Locate the cell with the specified text and output its (x, y) center coordinate. 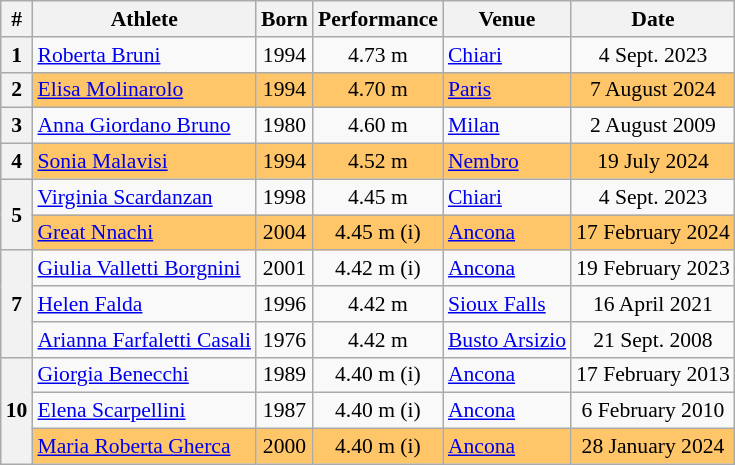
Helen Falda (144, 304)
5 (17, 214)
Venue (507, 19)
Sonia Malavisi (144, 162)
4.73 m (378, 55)
7 August 2024 (653, 90)
1989 (284, 375)
Performance (378, 19)
Giulia Valletti Borgnini (144, 269)
19 February 2023 (653, 269)
Anna Giordano Bruno (144, 126)
4.45 m (378, 197)
Arianna Farfaletti Casali (144, 340)
Elisa Molinarolo (144, 90)
1987 (284, 411)
Roberta Bruni (144, 55)
1976 (284, 340)
Nembro (507, 162)
# (17, 19)
Date (653, 19)
4.45 m (i) (378, 233)
Sioux Falls (507, 304)
Milan (507, 126)
Athlete (144, 19)
1980 (284, 126)
Elena Scarpellini (144, 411)
3 (17, 126)
Great Nnachi (144, 233)
7 (17, 304)
Virginia Scardanzan (144, 197)
2 (17, 90)
Giorgia Benecchi (144, 375)
1998 (284, 197)
10 (17, 410)
4.42 m (i) (378, 269)
4 (17, 162)
1 (17, 55)
2 August 2009 (653, 126)
Maria Roberta Gherca (144, 447)
17 February 2024 (653, 233)
28 January 2024 (653, 447)
4.60 m (378, 126)
2001 (284, 269)
4.70 m (378, 90)
2004 (284, 233)
Paris (507, 90)
4.52 m (378, 162)
2000 (284, 447)
Born (284, 19)
21 Sept. 2008 (653, 340)
17 February 2013 (653, 375)
Busto Arsizio (507, 340)
19 July 2024 (653, 162)
1996 (284, 304)
6 February 2010 (653, 411)
16 April 2021 (653, 304)
